Provide the (X, Y) coordinate of the cell's center where the given text is located.  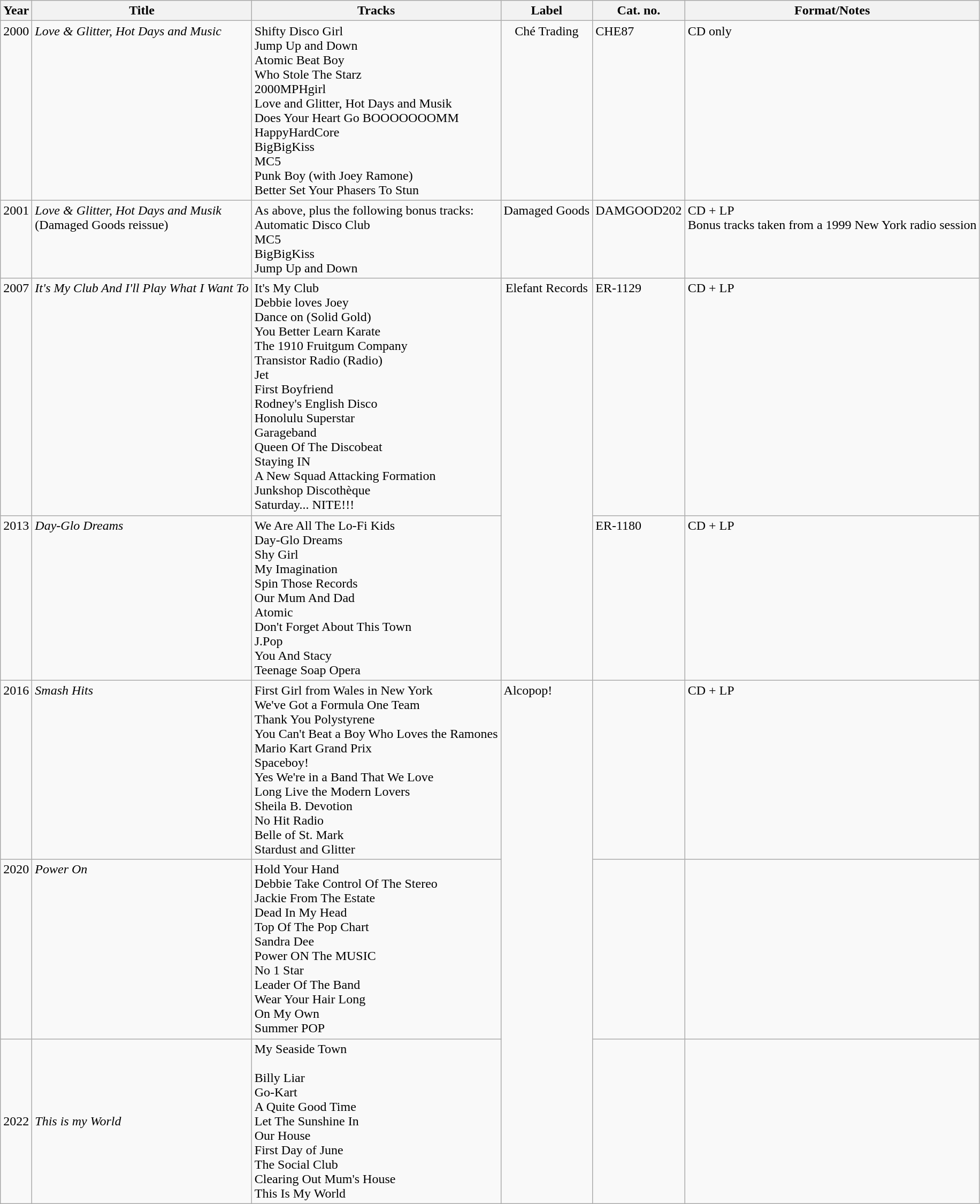
Smash Hits (142, 769)
Alcopop! (547, 942)
ER-1180 (639, 598)
2016 (16, 769)
2013 (16, 598)
It's My Club And I'll Play What I Want To (142, 397)
Love & Glitter, Hot Days and Music (142, 110)
Year (16, 11)
2020 (16, 949)
2001 (16, 239)
Cat. no. (639, 11)
Tracks (376, 11)
Elefant Records (547, 479)
CHE87 (639, 110)
CD + LP Bonus tracks taken from a 1999 New York radio session (832, 239)
As above, plus the following bonus tracks: Automatic Disco Club MC5 BigBigKiss Jump Up and Down (376, 239)
This is my World (142, 1121)
2022 (16, 1121)
Ché Trading (547, 110)
ER-1129 (639, 397)
2007 (16, 397)
Love & Glitter, Hot Days and Musik(Damaged Goods reissue) (142, 239)
Day-Glo Dreams (142, 598)
Title (142, 11)
Format/Notes (832, 11)
2000 (16, 110)
DAMGOOD202 (639, 239)
Label (547, 11)
CD only (832, 110)
Damaged Goods (547, 239)
Power On (142, 949)
